From the cell containing the given text, extract its center point as [X, Y] coordinate. 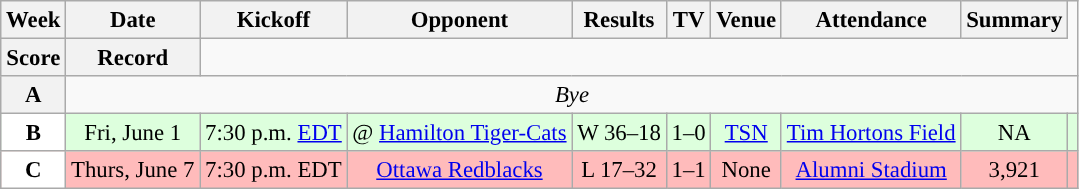
3,921 [1014, 170]
1–0 [688, 133]
NA [1014, 133]
None [746, 170]
Kickoff [274, 20]
TV [688, 20]
Summary [1014, 20]
Bye [572, 95]
Opponent [460, 20]
@ Hamilton Tiger-Cats [460, 133]
B [34, 133]
Alumni Stadium [870, 170]
Attendance [870, 20]
Date [133, 20]
Fri, June 1 [133, 133]
TSN [746, 133]
W 36–18 [619, 133]
Score [34, 58]
Record [133, 58]
Thurs, June 7 [133, 170]
C [34, 170]
Venue [746, 20]
Week [34, 20]
Tim Hortons Field [870, 133]
Results [619, 20]
Ottawa Redblacks [460, 170]
L 17–32 [619, 170]
1–1 [688, 170]
A [34, 95]
